Provide the [X, Y] coordinate of the cell's center where the given text is located.  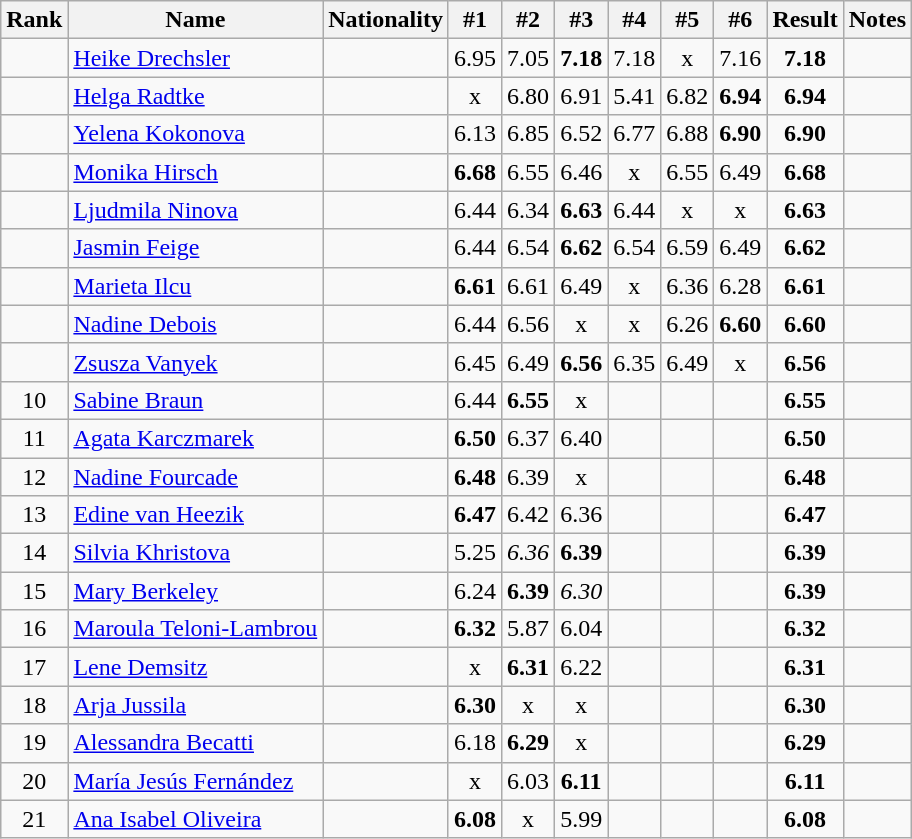
6.28 [740, 286]
Rank [34, 20]
6.22 [582, 667]
Ljudmila Ninova [196, 210]
Heike Drechsler [196, 58]
Lene Demsitz [196, 667]
5.87 [528, 629]
17 [34, 667]
19 [34, 743]
Silvia Khristova [196, 553]
5.41 [634, 96]
María Jesús Fernández [196, 781]
#1 [474, 20]
Alessandra Becatti [196, 743]
Yelena Kokonova [196, 134]
13 [34, 515]
Edine van Heezik [196, 515]
#2 [528, 20]
7.05 [528, 58]
6.13 [474, 134]
6.18 [474, 743]
Agata Karczmarek [196, 438]
6.91 [582, 96]
6.46 [582, 172]
5.99 [582, 819]
Result [805, 20]
6.26 [688, 324]
6.52 [582, 134]
#6 [740, 20]
Notes [877, 20]
6.03 [528, 781]
18 [34, 705]
5.25 [474, 553]
6.35 [634, 362]
#3 [582, 20]
21 [34, 819]
Mary Berkeley [196, 591]
Arja Jussila [196, 705]
6.04 [582, 629]
Maroula Teloni-Lambrou [196, 629]
#5 [688, 20]
6.42 [528, 515]
6.45 [474, 362]
10 [34, 400]
Nadine Debois [196, 324]
7.16 [740, 58]
6.40 [582, 438]
Jasmin Feige [196, 248]
Ana Isabel Oliveira [196, 819]
Monika Hirsch [196, 172]
16 [34, 629]
6.80 [528, 96]
6.37 [528, 438]
6.88 [688, 134]
Helga Radtke [196, 96]
6.24 [474, 591]
15 [34, 591]
Name [196, 20]
Marieta Ilcu [196, 286]
14 [34, 553]
Nadine Fourcade [196, 477]
Sabine Braun [196, 400]
6.59 [688, 248]
20 [34, 781]
6.82 [688, 96]
6.34 [528, 210]
11 [34, 438]
6.77 [634, 134]
Zsusza Vanyek [196, 362]
Nationality [386, 20]
#4 [634, 20]
12 [34, 477]
6.95 [474, 58]
6.85 [528, 134]
